From the cell containing the given text, extract its center point as [X, Y] coordinate. 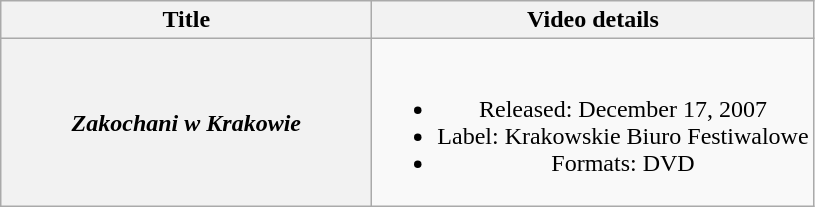
Released: December 17, 2007Label: Krakowskie Biuro FestiwaloweFormats: DVD [593, 122]
Zakochani w Krakowie [186, 122]
Title [186, 20]
Video details [593, 20]
